Return (x, y) of the center of cell containing provided text 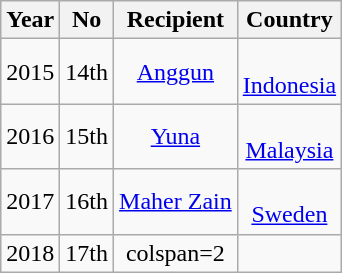
2016 (30, 136)
Year (30, 20)
2017 (30, 202)
Recipient (176, 20)
Malaysia (289, 136)
15th (87, 136)
Anggun (176, 72)
Yuna (176, 136)
14th (87, 72)
17th (87, 253)
16th (87, 202)
2018 (30, 253)
Sweden (289, 202)
colspan=2 (176, 253)
Country (289, 20)
Indonesia (289, 72)
No (87, 20)
Maher Zain (176, 202)
2015 (30, 72)
